Scan for the cell matching the given text and deliver its (x, y) coordinate at center. 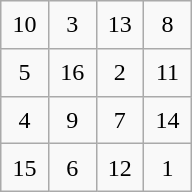
9 (72, 120)
11 (168, 72)
4 (25, 120)
10 (25, 25)
15 (25, 168)
12 (120, 168)
2 (120, 72)
1 (168, 168)
5 (25, 72)
6 (72, 168)
8 (168, 25)
14 (168, 120)
16 (72, 72)
3 (72, 25)
7 (120, 120)
13 (120, 25)
